Scan for the cell matching the given text and deliver its [X, Y] coordinate at center. 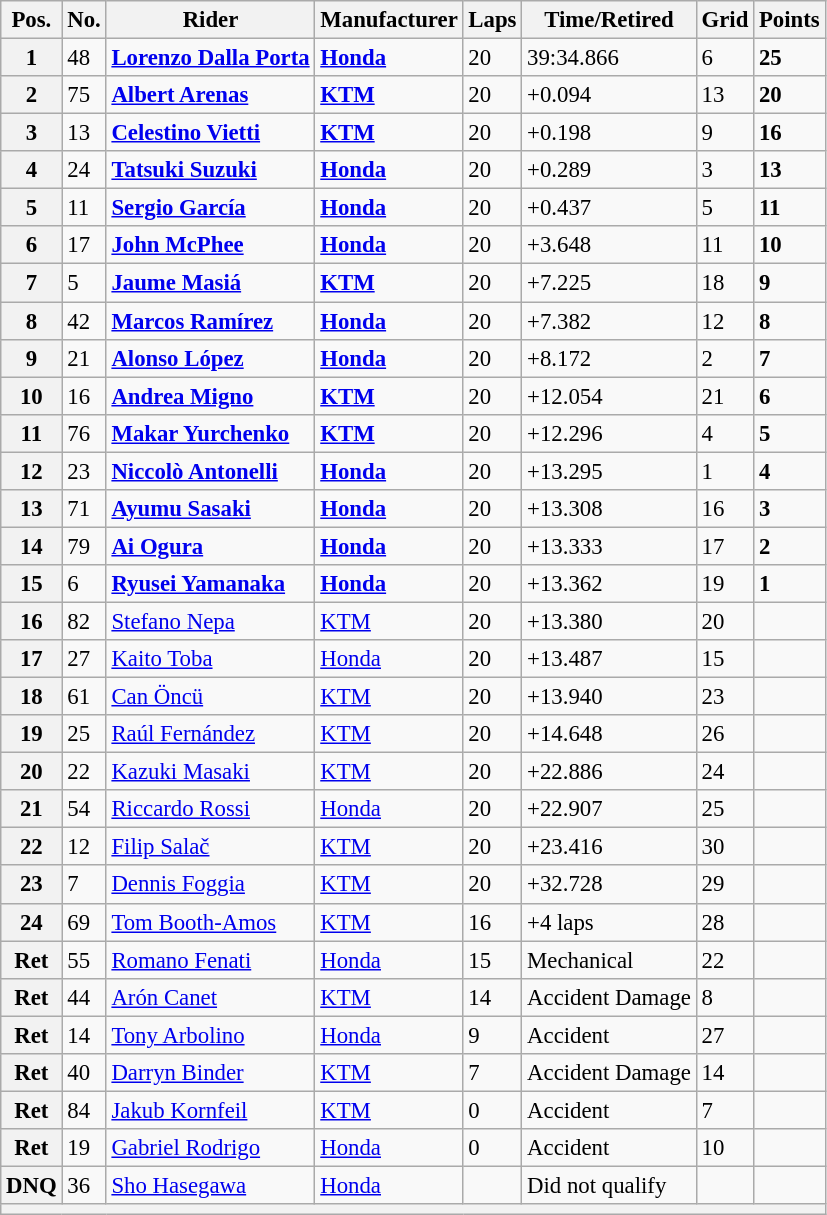
26 [724, 734]
+13.487 [609, 659]
Kaito Toba [210, 659]
+22.907 [609, 809]
Time/Retired [609, 20]
Grid [724, 20]
+0.094 [609, 95]
+32.728 [609, 885]
+13.333 [609, 546]
Tom Booth-Amos [210, 922]
61 [84, 697]
76 [84, 433]
+7.225 [609, 283]
+7.382 [609, 321]
Raúl Fernández [210, 734]
Stefano Nepa [210, 621]
44 [84, 997]
28 [724, 922]
No. [84, 20]
Can Öncü [210, 697]
79 [84, 546]
29 [724, 885]
+0.437 [609, 208]
Celestino Vietti [210, 133]
Andrea Migno [210, 396]
+13.295 [609, 471]
Sho Hasegawa [210, 1185]
+13.380 [609, 621]
Makar Yurchenko [210, 433]
Ayumu Sasaki [210, 509]
+13.308 [609, 509]
+4 laps [609, 922]
Dennis Foggia [210, 885]
Jakub Kornfeil [210, 1110]
Laps [492, 20]
30 [724, 847]
Alonso López [210, 358]
+0.289 [609, 170]
36 [84, 1185]
Did not qualify [609, 1185]
+13.940 [609, 697]
Points [790, 20]
+23.416 [609, 847]
Romano Fenati [210, 960]
+13.362 [609, 584]
Ai Ogura [210, 546]
75 [84, 95]
84 [84, 1110]
Riccardo Rossi [210, 809]
Tony Arbolino [210, 1035]
55 [84, 960]
John McPhee [210, 245]
Tatsuki Suzuki [210, 170]
Gabriel Rodrigo [210, 1148]
Jaume Masiá [210, 283]
82 [84, 621]
48 [84, 58]
DNQ [32, 1185]
Filip Salač [210, 847]
Kazuki Masaki [210, 772]
69 [84, 922]
+3.648 [609, 245]
Rider [210, 20]
Albert Arenas [210, 95]
Sergio García [210, 208]
Ryusei Yamanaka [210, 584]
+14.648 [609, 734]
Lorenzo Dalla Porta [210, 58]
+22.886 [609, 772]
+0.198 [609, 133]
+8.172 [609, 358]
39:34.866 [609, 58]
54 [84, 809]
40 [84, 1073]
Arón Canet [210, 997]
+12.296 [609, 433]
Manufacturer [389, 20]
+12.054 [609, 396]
71 [84, 509]
Niccolò Antonelli [210, 471]
Marcos Ramírez [210, 321]
Pos. [32, 20]
Darryn Binder [210, 1073]
Mechanical [609, 960]
42 [84, 321]
